Capture the cell that displays the provided text and extract its (X, Y) central coordinate. 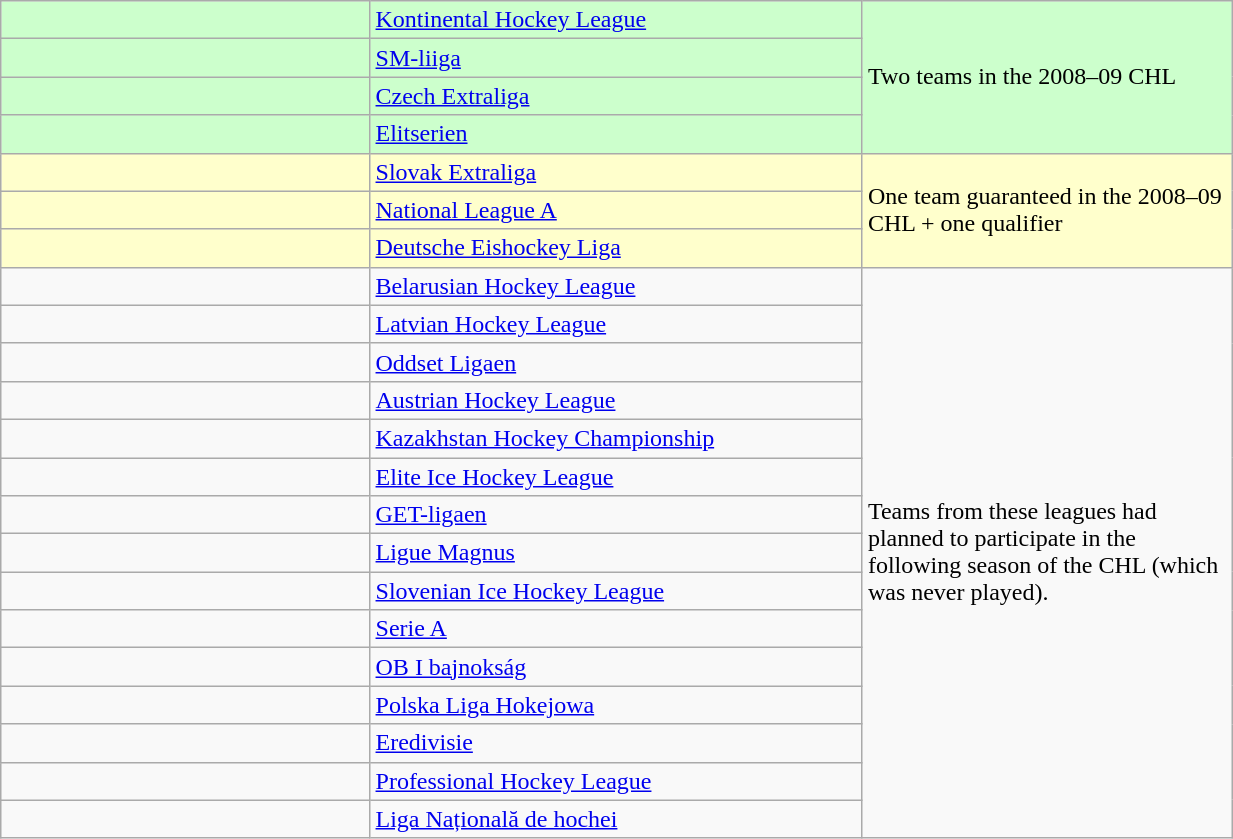
Deutsche Eishockey Liga (616, 248)
OB I bajnokság (616, 667)
Czech Extraliga (616, 96)
GET-ligaen (616, 515)
Kazakhstan Hockey Championship (616, 438)
Polska Liga Hokejowa (616, 705)
Ligue Magnus (616, 553)
National League A (616, 210)
Serie A (616, 629)
Kontinental Hockey League (616, 20)
Slovenian Ice Hockey League (616, 591)
Latvian Hockey League (616, 324)
Two teams in the 2008–09 CHL (1046, 77)
Elite Ice Hockey League (616, 477)
One team guaranteed in the 2008–09 CHL + one qualifier (1046, 210)
Austrian Hockey League (616, 400)
Eredivisie (616, 743)
Belarusian Hockey League (616, 286)
Oddset Ligaen (616, 362)
Liga Națională de hochei (616, 819)
Teams from these leagues had planned to participate in the following season of the CHL (which was never played). (1046, 552)
SM-liiga (616, 58)
Slovak Extraliga (616, 172)
Elitserien (616, 134)
Professional Hockey League (616, 781)
